Output the (X, Y) coordinate of the center of the cell containing the given text.  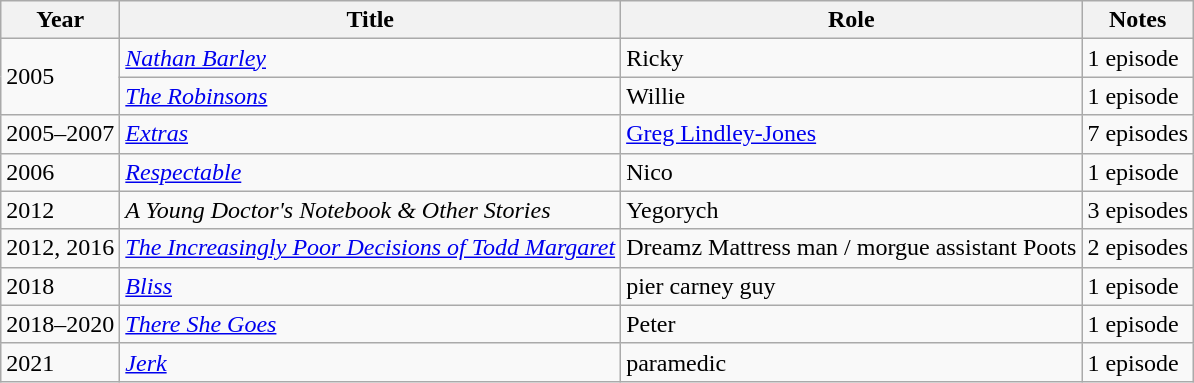
Yegorych (852, 210)
paramedic (852, 362)
2018 (60, 286)
2012 (60, 210)
Nathan Barley (370, 58)
There She Goes (370, 324)
Extras (370, 134)
2005 (60, 77)
Greg Lindley-Jones (852, 134)
Notes (1138, 20)
Role (852, 20)
2021 (60, 362)
pier carney guy (852, 286)
2 episodes (1138, 248)
3 episodes (1138, 210)
Title (370, 20)
2012, 2016 (60, 248)
The Robinsons (370, 96)
Respectable (370, 172)
7 episodes (1138, 134)
Year (60, 20)
2005–2007 (60, 134)
Willie (852, 96)
Bliss (370, 286)
Jerk (370, 362)
Peter (852, 324)
The Increasingly Poor Decisions of Todd Margaret (370, 248)
Dreamz Mattress man / morgue assistant Poots (852, 248)
2018–2020 (60, 324)
A Young Doctor's Notebook & Other Stories (370, 210)
2006 (60, 172)
Nico (852, 172)
Ricky (852, 58)
